Capture the cell that displays the provided text and extract its [x, y] central coordinate. 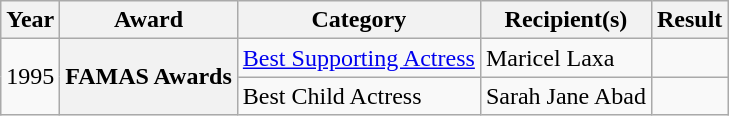
Result [689, 20]
1995 [30, 77]
Maricel Laxa [566, 58]
Sarah Jane Abad [566, 96]
Year [30, 20]
Best Child Actress [358, 96]
Award [149, 20]
FAMAS Awards [149, 77]
Best Supporting Actress [358, 58]
Category [358, 20]
Recipient(s) [566, 20]
